Pinpoint the cell where the given text exists, returning its (X, Y) midpoint coordinate. 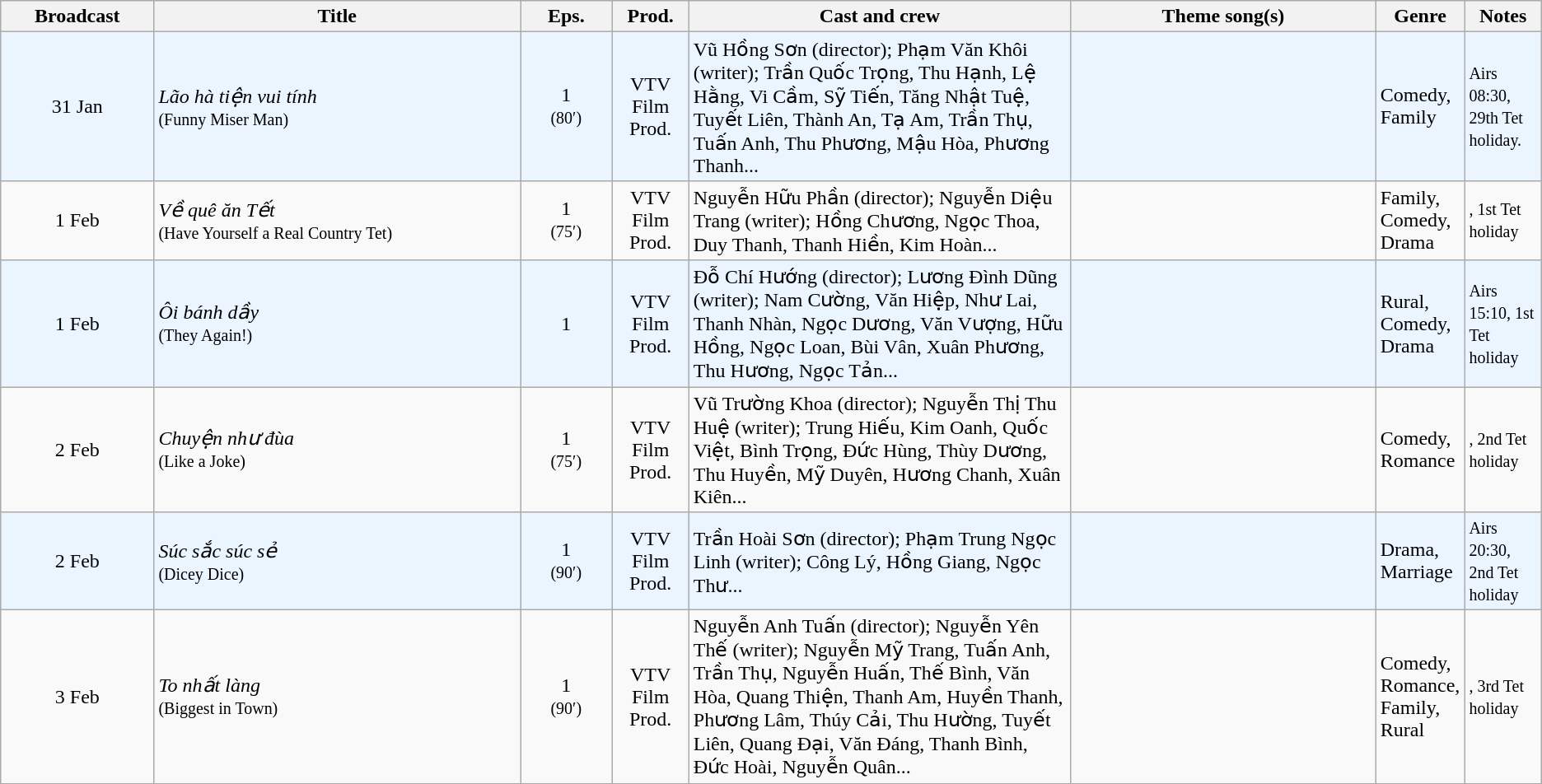
Prod. (651, 16)
3 Feb (77, 697)
Genre (1420, 16)
Lão hà tiện vui tính (Funny Miser Man) (338, 107)
Theme song(s) (1224, 16)
Comedy, Romance, Family, Rural (1420, 697)
Cast and crew (880, 16)
Broadcast (77, 16)
Airs 20:30, 2nd Tet holiday (1502, 562)
, 2nd Tet holiday (1502, 450)
1(80′) (567, 107)
, 3rd Tet holiday (1502, 697)
Airs 15:10, 1st Tet holiday (1502, 324)
Comedy, Family (1420, 107)
Trần Hoài Sơn (director); Phạm Trung Ngọc Linh (writer); Công Lý, Hồng Giang, Ngọc Thư... (880, 562)
Nguyễn Hữu Phần (director); Nguyễn Diệu Trang (writer); Hồng Chương, Ngọc Thoa, Duy Thanh, Thanh Hiền, Kim Hoàn... (880, 221)
Rural, Comedy, Drama (1420, 324)
Về quê ăn Tết (Have Yourself a Real Country Tet) (338, 221)
Drama, Marriage (1420, 562)
Eps. (567, 16)
Súc sắc súc sẻ (Dicey Dice) (338, 562)
Title (338, 16)
To nhất làng (Biggest in Town) (338, 697)
Family, Comedy, Drama (1420, 221)
, 1st Tet holiday (1502, 221)
Airs 08:30, 29th Tet holiday. (1502, 107)
1 (567, 324)
Chuyện như đùa (Like a Joke) (338, 450)
Ôi bánh dầy (They Again!) (338, 324)
Comedy, Romance (1420, 450)
31 Jan (77, 107)
Notes (1502, 16)
